Return the (X, Y) coordinate for the center point of the cell that contains the specified text.  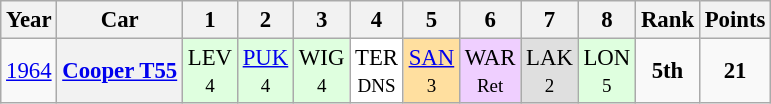
4 (377, 20)
5 (431, 20)
7 (550, 20)
LAK2 (550, 72)
Cooper T55 (120, 72)
WARRet (490, 72)
Rank (668, 20)
LON5 (606, 72)
5th (668, 72)
Year (29, 20)
6 (490, 20)
Car (120, 20)
PUK4 (265, 72)
LEV4 (210, 72)
3 (322, 20)
1 (210, 20)
Points (734, 20)
21 (734, 72)
WIG4 (322, 72)
8 (606, 20)
2 (265, 20)
1964 (29, 72)
SAN3 (431, 72)
TERDNS (377, 72)
